Capture the cell that displays the provided text and extract its (X, Y) central coordinate. 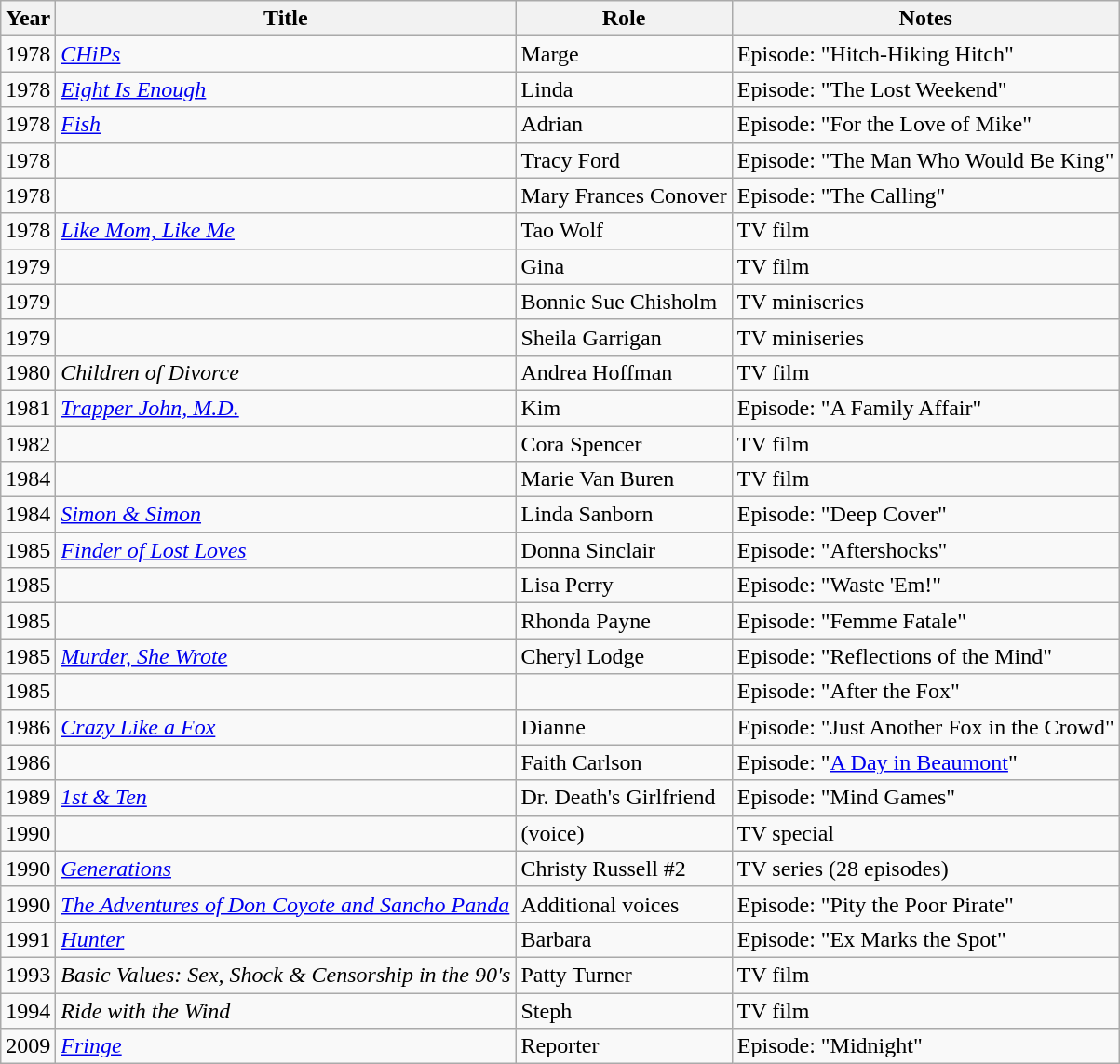
Crazy Like a Fox (286, 727)
1st & Ten (286, 798)
Episode: "Deep Cover" (925, 515)
Faith Carlson (624, 762)
Tao Wolf (624, 231)
Episode: "The Calling" (925, 195)
The Adventures of Don Coyote and Sancho Panda (286, 904)
Rhonda Payne (624, 621)
Fish (286, 125)
1982 (28, 444)
TV special (925, 833)
Christy Russell #2 (624, 869)
Barbara (624, 939)
1991 (28, 939)
Dr. Death's Girlfriend (624, 798)
(voice) (624, 833)
Eight Is Enough (286, 89)
Finder of Lost Loves (286, 550)
Marge (624, 54)
Episode: "Reflections of the Mind" (925, 656)
2009 (28, 1046)
Role (624, 19)
Generations (286, 869)
Episode: "Just Another Fox in the Crowd" (925, 727)
Simon & Simon (286, 515)
Hunter (286, 939)
Episode: "A Family Affair" (925, 408)
Children of Divorce (286, 372)
Cora Spencer (624, 444)
Episode: "Femme Fatale" (925, 621)
TV series (28 episodes) (925, 869)
Additional voices (624, 904)
Episode: "The Lost Weekend" (925, 89)
Episode: "Midnight" (925, 1046)
Episode: "Mind Games" (925, 798)
Fringe (286, 1046)
Episode: "Ex Marks the Spot" (925, 939)
Marie Van Buren (624, 479)
1989 (28, 798)
Patty Turner (624, 975)
Cheryl Lodge (624, 656)
Reporter (624, 1046)
Bonnie Sue Chisholm (624, 302)
Episode: "Pity the Poor Pirate" (925, 904)
Episode: "Waste 'Em!" (925, 586)
Episode: "Aftershocks" (925, 550)
Notes (925, 19)
Episode: "Hitch-Hiking Hitch" (925, 54)
Steph (624, 1010)
Episode: "A Day in Beaumont" (925, 762)
Linda Sanborn (624, 515)
1980 (28, 372)
Episode: "The Man Who Would Be King" (925, 160)
Like Mom, Like Me (286, 231)
Adrian (624, 125)
Ride with the Wind (286, 1010)
Dianne (624, 727)
Linda (624, 89)
Murder, She Wrote (286, 656)
Year (28, 19)
Title (286, 19)
Kim (624, 408)
Episode: "After the Fox" (925, 692)
Sheila Garrigan (624, 337)
Mary Frances Conover (624, 195)
CHiPs (286, 54)
1981 (28, 408)
Andrea Hoffman (624, 372)
Gina (624, 266)
Tracy Ford (624, 160)
Trapper John, M.D. (286, 408)
1994 (28, 1010)
1993 (28, 975)
Donna Sinclair (624, 550)
Lisa Perry (624, 586)
Episode: "For the Love of Mike" (925, 125)
Basic Values: Sex, Shock & Censorship in the 90's (286, 975)
